Provide the (X, Y) coordinate of the cell's center where the given text is located.  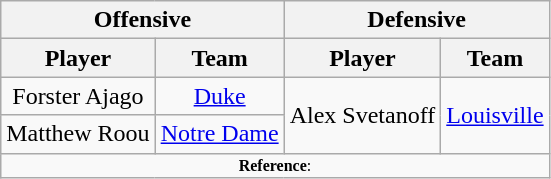
Matthew Roou (78, 134)
Louisville (495, 115)
Offensive (142, 20)
Forster Ajago (78, 96)
Defensive (416, 20)
Notre Dame (220, 134)
Alex Svetanoff (362, 115)
Reference: (275, 165)
Duke (220, 96)
